Locate the cell with the specified text and output its (X, Y) center coordinate. 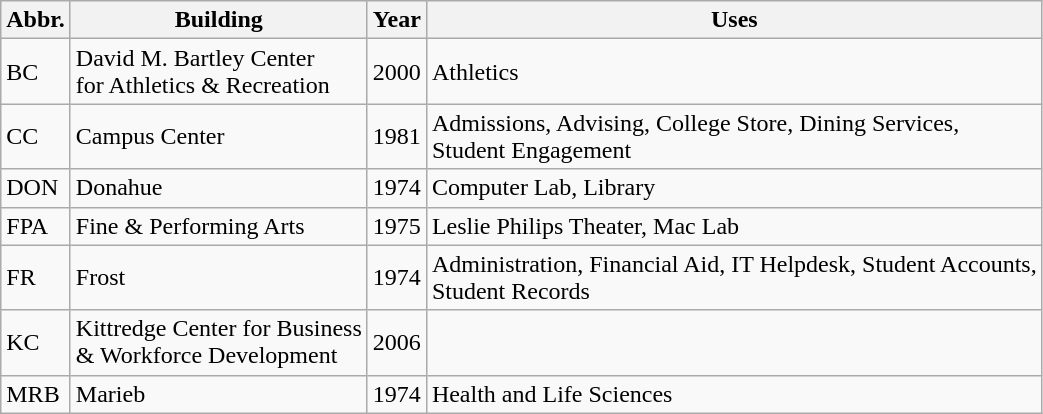
Health and Life Sciences (734, 394)
BC (36, 72)
Year (396, 20)
Abbr. (36, 20)
Frost (218, 278)
MRB (36, 394)
KC (36, 342)
David M. Bartley Centerfor Athletics & Recreation (218, 72)
2006 (396, 342)
Fine & Performing Arts (218, 226)
Building (218, 20)
Marieb (218, 394)
Donahue (218, 188)
Uses (734, 20)
DON (36, 188)
Leslie Philips Theater, Mac Lab (734, 226)
Campus Center (218, 136)
Admissions, Advising, College Store, Dining Services,Student Engagement (734, 136)
1975 (396, 226)
CC (36, 136)
FPA (36, 226)
Kittredge Center for Business& Workforce Development (218, 342)
FR (36, 278)
Computer Lab, Library (734, 188)
1981 (396, 136)
Administration, Financial Aid, IT Helpdesk, Student Accounts,Student Records (734, 278)
Athletics (734, 72)
2000 (396, 72)
